Identify which cell holds the provided text, then report its (x, y) central coordinate. 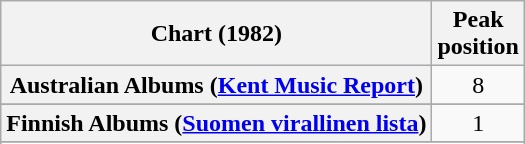
Peakposition (478, 34)
Chart (1982) (216, 34)
8 (478, 85)
Australian Albums (Kent Music Report) (216, 85)
1 (478, 123)
Finnish Albums (Suomen virallinen lista) (216, 123)
